Capture the cell that displays the provided text and extract its [x, y] central coordinate. 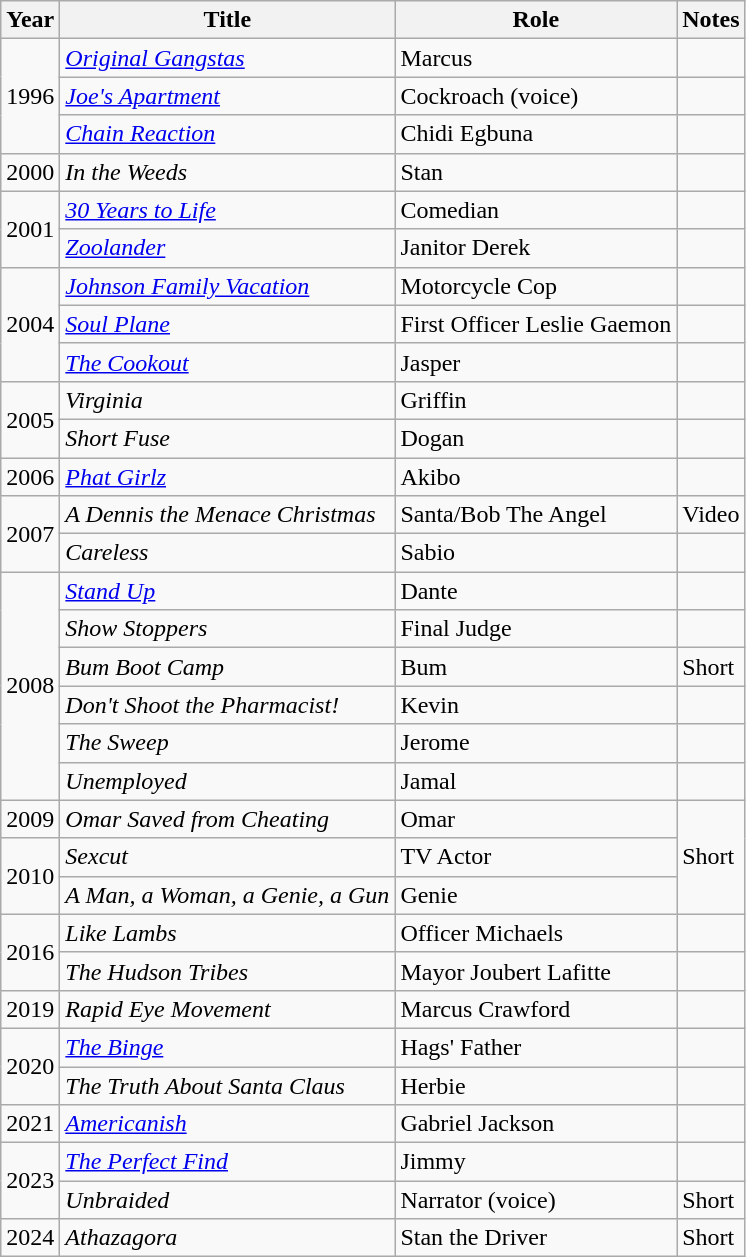
Officer Michaels [536, 933]
Jasper [536, 362]
In the Weeds [228, 172]
Omar Saved from Cheating [228, 819]
2021 [30, 1124]
Jamal [536, 781]
Hags' Father [536, 1047]
2001 [30, 229]
Marcus [536, 58]
2006 [30, 477]
Virginia [228, 400]
Santa/Bob The Angel [536, 515]
The Cookout [228, 362]
Genie [536, 895]
2009 [30, 819]
Gabriel Jackson [536, 1124]
Sexcut [228, 857]
Notes [711, 20]
2024 [30, 1238]
The Binge [228, 1047]
Jimmy [536, 1162]
1996 [30, 96]
Omar [536, 819]
2005 [30, 419]
Zoolander [228, 248]
Stan [536, 172]
Cockroach (voice) [536, 96]
Kevin [536, 705]
2023 [30, 1181]
Soul Plane [228, 324]
Bum Boot Camp [228, 667]
Don't Shoot the Pharmacist! [228, 705]
Stand Up [228, 591]
2004 [30, 324]
Show Stoppers [228, 629]
Role [536, 20]
TV Actor [536, 857]
2020 [30, 1066]
Video [711, 515]
Marcus Crawford [536, 1009]
Motorcycle Cop [536, 286]
Stan the Driver [536, 1238]
Short Fuse [228, 438]
Janitor Derek [536, 248]
2010 [30, 876]
The Sweep [228, 743]
Sabio [536, 553]
Unbraided [228, 1200]
First Officer Leslie Gaemon [536, 324]
Comedian [536, 210]
Dante [536, 591]
Title [228, 20]
Joe's Apartment [228, 96]
Jerome [536, 743]
2016 [30, 952]
Narrator (voice) [536, 1200]
Original Gangstas [228, 58]
Johnson Family Vacation [228, 286]
Athazagora [228, 1238]
Careless [228, 553]
Chain Reaction [228, 134]
Mayor Joubert Lafitte [536, 971]
Rapid Eye Movement [228, 1009]
The Truth About Santa Claus [228, 1085]
Griffin [536, 400]
Herbie [536, 1085]
Phat Girlz [228, 477]
The Hudson Tribes [228, 971]
Like Lambs [228, 933]
A Man, a Woman, a Genie, a Gun [228, 895]
A Dennis the Menace Christmas [228, 515]
2007 [30, 534]
Akibo [536, 477]
30 Years to Life [228, 210]
Final Judge [536, 629]
Dogan [536, 438]
2019 [30, 1009]
The Perfect Find [228, 1162]
Unemployed [228, 781]
Bum [536, 667]
2000 [30, 172]
Americanish [228, 1124]
2008 [30, 686]
Chidi Egbuna [536, 134]
Year [30, 20]
